Scan for the cell matching the given text and deliver its (X, Y) coordinate at center. 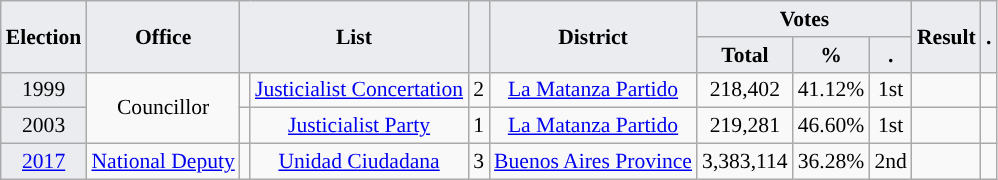
36.28% (832, 162)
1999 (44, 90)
Unidad Ciudadana (359, 162)
Buenos Aires Province (593, 162)
List (354, 36)
Total (745, 55)
218,402 (745, 90)
Justicialist Party (359, 126)
41.12% (832, 90)
National Deputy (162, 162)
District (593, 36)
2017 (44, 162)
3,383,114 (745, 162)
219,281 (745, 126)
3 (478, 162)
Councillor (162, 108)
2nd (890, 162)
1 (478, 126)
Office (162, 36)
2003 (44, 126)
2 (478, 90)
Election (44, 36)
% (832, 55)
46.60% (832, 126)
Votes (804, 19)
Result (946, 36)
Justicialist Concertation (359, 90)
